Determine the [x, y] coordinate at the center of the cell enclosing the given text.  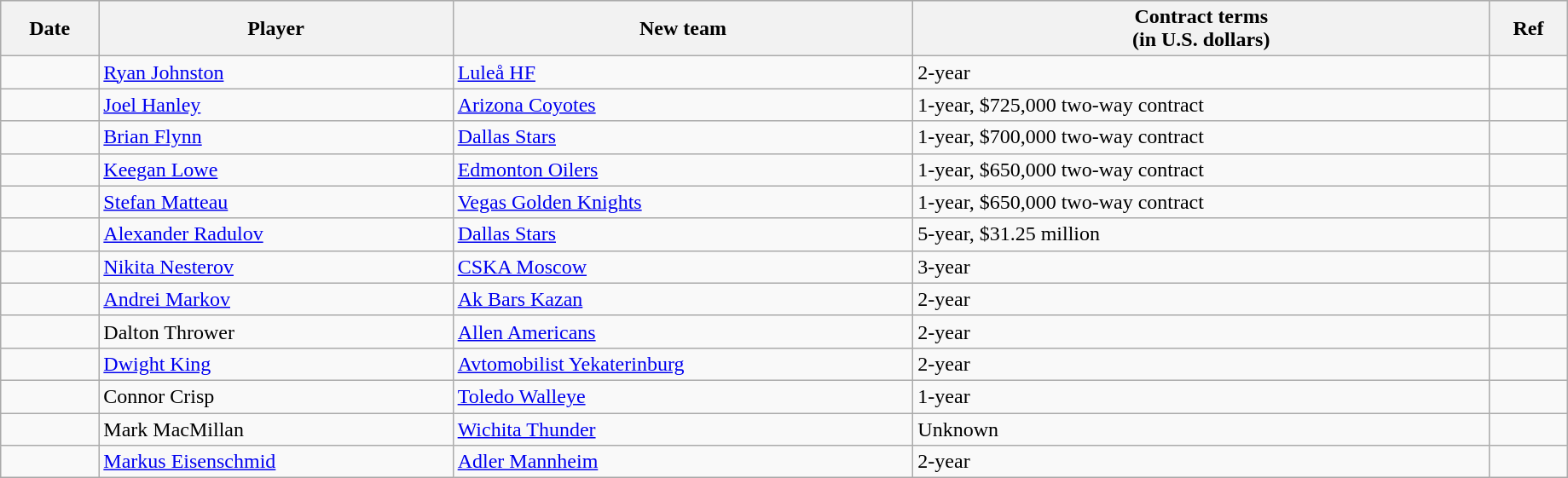
Toledo Walleye [683, 396]
Markus Eisenschmid [276, 462]
CSKA Moscow [683, 267]
Player [276, 29]
Vegas Golden Knights [683, 202]
Edmonton Oilers [683, 170]
Connor Crisp [276, 396]
Keegan Lowe [276, 170]
Avtomobilist Yekaterinburg [683, 364]
Dalton Thrower [276, 331]
Stefan Matteau [276, 202]
Allen Americans [683, 331]
New team [683, 29]
Brian Flynn [276, 137]
Arizona Coyotes [683, 105]
Adler Mannheim [683, 462]
1-year, $700,000 two-way contract [1201, 137]
Andrei Markov [276, 299]
5-year, $31.25 million [1201, 234]
Mark MacMillan [276, 429]
Ryan Johnston [276, 72]
Ak Bars Kazan [683, 299]
Alexander Radulov [276, 234]
Dwight King [276, 364]
Luleå HF [683, 72]
3-year [1201, 267]
Ref [1529, 29]
Wichita Thunder [683, 429]
Nikita Nesterov [276, 267]
1-year [1201, 396]
1-year, $725,000 two-way contract [1201, 105]
Contract terms(in U.S. dollars) [1201, 29]
Date [49, 29]
Unknown [1201, 429]
Joel Hanley [276, 105]
